Identify which cell holds the provided text, then report its [X, Y] central coordinate. 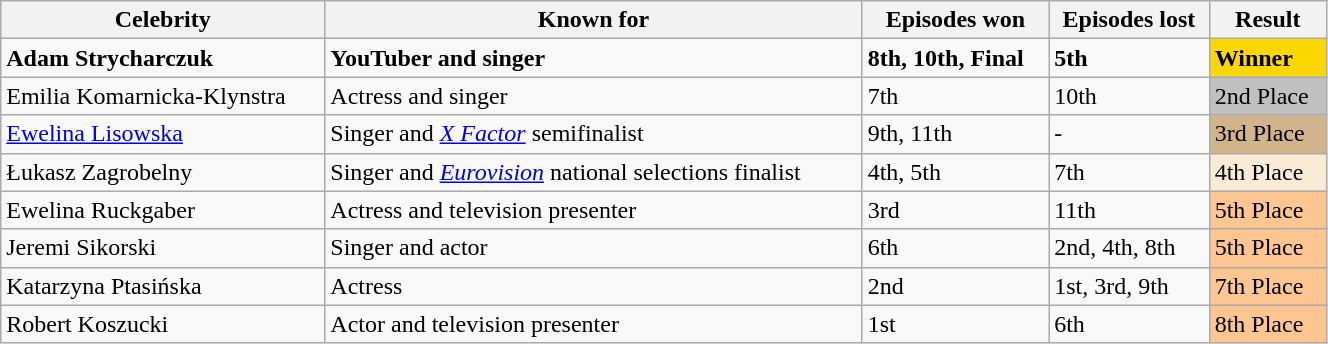
Episodes won [955, 20]
2nd Place [1268, 96]
- [1129, 134]
Result [1268, 20]
Singer and X Factor semifinalist [594, 134]
4th, 5th [955, 172]
Actress [594, 286]
Emilia Komarnicka-Klynstra [163, 96]
9th, 11th [955, 134]
Singer and actor [594, 248]
Actor and television presenter [594, 324]
7th Place [1268, 286]
10th [1129, 96]
3rd [955, 210]
Known for [594, 20]
3rd Place [1268, 134]
Actress and television presenter [594, 210]
Robert Koszucki [163, 324]
Ewelina Ruckgaber [163, 210]
Episodes lost [1129, 20]
Celebrity [163, 20]
YouTuber and singer [594, 58]
1st [955, 324]
Ewelina Lisowska [163, 134]
11th [1129, 210]
8th, 10th, Final [955, 58]
4th Place [1268, 172]
1st, 3rd, 9th [1129, 286]
Winner [1268, 58]
Adam Strycharczuk [163, 58]
Actress and singer [594, 96]
5th [1129, 58]
2nd [955, 286]
Singer and Eurovision national selections finalist [594, 172]
Łukasz Zagrobelny [163, 172]
8th Place [1268, 324]
Jeremi Sikorski [163, 248]
2nd, 4th, 8th [1129, 248]
Katarzyna Ptasińska [163, 286]
